Determine the [X, Y] coordinate at the center of the cell enclosing the given text.  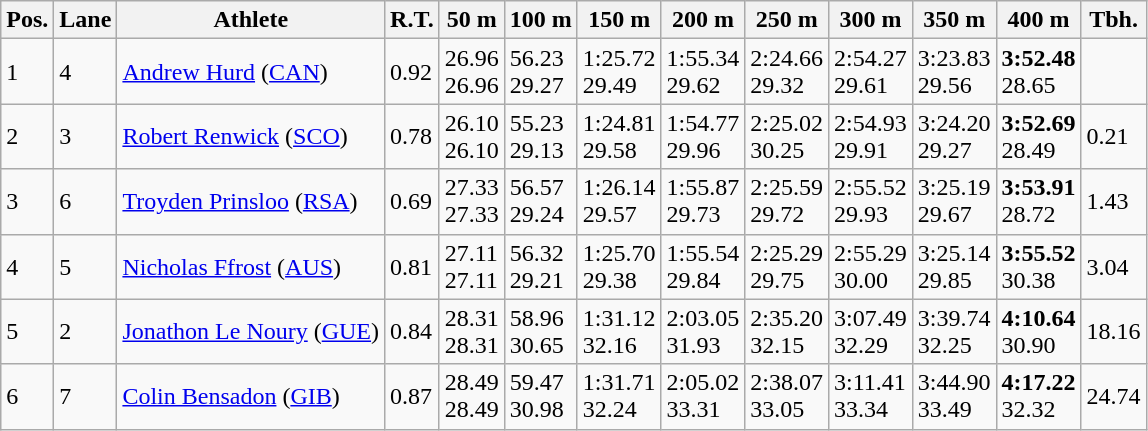
28.3128.31 [472, 332]
0.81 [412, 266]
26.1026.10 [472, 136]
1:26.1429.57 [619, 202]
0.84 [412, 332]
58.9630.65 [540, 332]
400 m [1038, 20]
0.92 [412, 72]
2:25.0230.25 [787, 136]
1:25.7229.49 [619, 72]
0.78 [412, 136]
59.4730.98 [540, 396]
300 m [871, 20]
2:05.0233.31 [703, 396]
Robert Renwick (SCO) [251, 136]
3:39.7432.25 [954, 332]
Jonathon Le Noury (GUE) [251, 332]
2:54.9329.91 [871, 136]
1.43 [1114, 202]
1:54.7729.96 [703, 136]
Nicholas Ffrost (AUS) [251, 266]
4:17.2232.32 [1038, 396]
250 m [787, 20]
26.9626.96 [472, 72]
1:55.8729.73 [703, 202]
R.T. [412, 20]
3:23.8329.56 [954, 72]
3:44.9033.49 [954, 396]
Colin Bensadon (GIB) [251, 396]
2:54.2729.61 [871, 72]
2:24.6629.32 [787, 72]
1:31.7132.24 [619, 396]
3:53.9128.72 [1038, 202]
2:38.0733.05 [787, 396]
56.5729.24 [540, 202]
150 m [619, 20]
2:25.2929.75 [787, 266]
200 m [703, 20]
4:10.6430.90 [1038, 332]
50 m [472, 20]
Athlete [251, 20]
2:55.2930.00 [871, 266]
28.4928.49 [472, 396]
0.21 [1114, 136]
56.3229.21 [540, 266]
55.2329.13 [540, 136]
1:25.7029.38 [619, 266]
100 m [540, 20]
3:11.4133.34 [871, 396]
3:55.5230.38 [1038, 266]
3:25.1429.85 [954, 266]
3:52.6928.49 [1038, 136]
1 [28, 72]
3:52.4828.65 [1038, 72]
7 [86, 396]
2:35.2032.15 [787, 332]
3:07.4932.29 [871, 332]
Andrew Hurd (CAN) [251, 72]
1:31.1232.16 [619, 332]
350 m [954, 20]
24.74 [1114, 396]
2:03.0531.93 [703, 332]
56.2329.27 [540, 72]
Tbh. [1114, 20]
1:55.5429.84 [703, 266]
1:24.8129.58 [619, 136]
18.16 [1114, 332]
0.69 [412, 202]
27.1127.11 [472, 266]
3:25.1929.67 [954, 202]
3.04 [1114, 266]
0.87 [412, 396]
Lane [86, 20]
2:25.5929.72 [787, 202]
Troyden Prinsloo (RSA) [251, 202]
1:55.3429.62 [703, 72]
27.3327.33 [472, 202]
Pos. [28, 20]
3:24.2029.27 [954, 136]
2:55.5229.93 [871, 202]
